Extract the (X, Y) coordinate from the center of the cell holding the provided text.  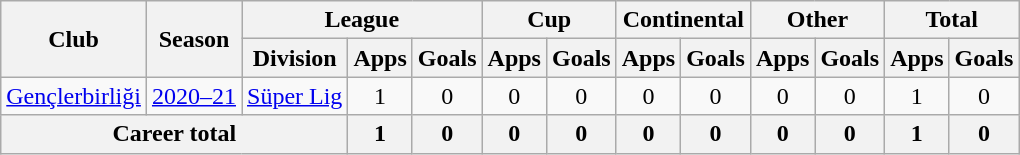
Season (194, 39)
2020–21 (194, 96)
Total (952, 20)
Other (817, 20)
Division (295, 58)
Süper Lig (295, 96)
League (362, 20)
Continental (683, 20)
Career total (174, 134)
Cup (549, 20)
Gençlerbirliği (74, 96)
Club (74, 39)
